Return (x, y) of the center of cell containing provided text 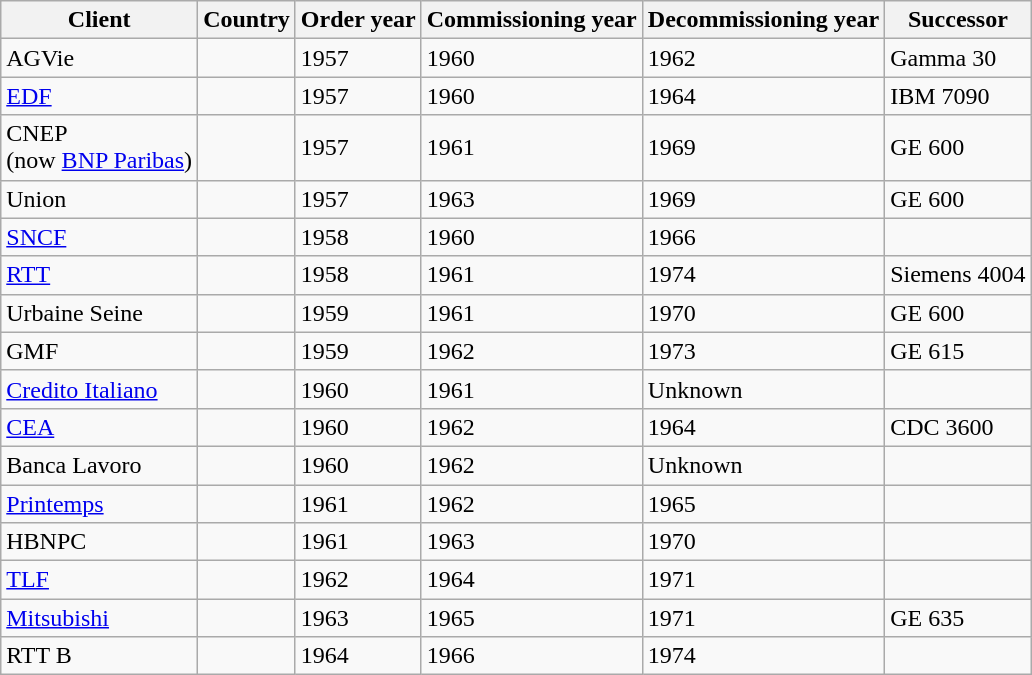
RTT B (100, 656)
Banca Lavoro (100, 465)
GE 635 (958, 618)
Union (100, 199)
TLF (100, 580)
CEA (100, 427)
GE 615 (958, 351)
Printemps (100, 503)
Siemens 4004 (958, 275)
Client (100, 20)
1973 (763, 351)
Decommissioning year (763, 20)
CDC 3600 (958, 427)
Gamma 30 (958, 58)
IBM 7090 (958, 96)
Urbaine Seine (100, 313)
Country (247, 20)
Mitsubishi (100, 618)
CNEP(now BNP Paribas) (100, 148)
Commissioning year (532, 20)
EDF (100, 96)
SNCF (100, 237)
AGVie (100, 58)
Credito Italiano (100, 389)
Order year (358, 20)
HBNPC (100, 542)
GMF (100, 351)
RTT (100, 275)
Successor (958, 20)
